Find where the given text appears and provide that cell's center as [X, Y] coordinate. 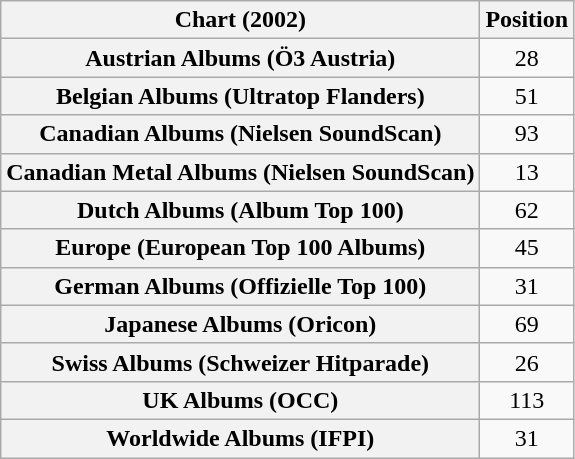
Worldwide Albums (IFPI) [240, 438]
Canadian Albums (Nielsen SoundScan) [240, 134]
Japanese Albums (Oricon) [240, 324]
Dutch Albums (Album Top 100) [240, 210]
German Albums (Offizielle Top 100) [240, 286]
Swiss Albums (Schweizer Hitparade) [240, 362]
62 [527, 210]
Chart (2002) [240, 20]
51 [527, 96]
Belgian Albums (Ultratop Flanders) [240, 96]
Austrian Albums (Ö3 Austria) [240, 58]
26 [527, 362]
69 [527, 324]
UK Albums (OCC) [240, 400]
Position [527, 20]
Europe (European Top 100 Albums) [240, 248]
113 [527, 400]
45 [527, 248]
28 [527, 58]
93 [527, 134]
13 [527, 172]
Canadian Metal Albums (Nielsen SoundScan) [240, 172]
